Find where the given text appears and provide that cell's center as [X, Y] coordinate. 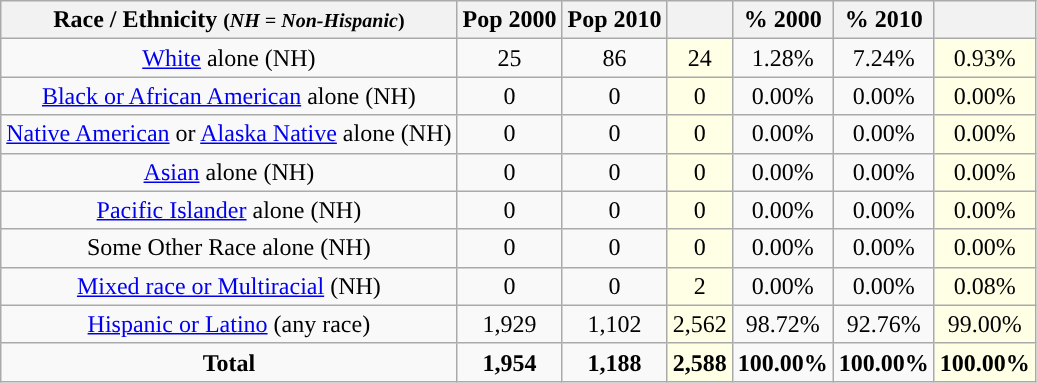
Total [229, 362]
1,929 [510, 324]
Pop 2000 [510, 20]
86 [614, 58]
Mixed race or Multiracial (NH) [229, 286]
Native American or Alaska Native alone (NH) [229, 134]
7.24% [884, 58]
1.28% [782, 58]
Pacific Islander alone (NH) [229, 210]
Asian alone (NH) [229, 172]
% 2000 [782, 20]
0.93% [984, 58]
99.00% [984, 324]
Pop 2010 [614, 20]
Black or African American alone (NH) [229, 96]
98.72% [782, 324]
24 [700, 58]
1,102 [614, 324]
Hispanic or Latino (any race) [229, 324]
% 2010 [884, 20]
1,188 [614, 362]
2,588 [700, 362]
White alone (NH) [229, 58]
Race / Ethnicity (NH = Non-Hispanic) [229, 20]
1,954 [510, 362]
2 [700, 286]
Some Other Race alone (NH) [229, 248]
92.76% [884, 324]
25 [510, 58]
2,562 [700, 324]
0.08% [984, 286]
